Scan for the cell matching the given text and deliver its (x, y) coordinate at center. 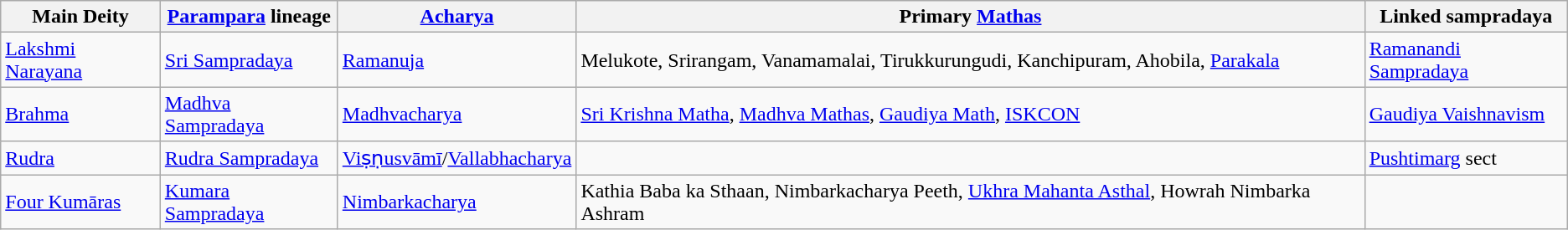
Pushtimarg sect (1466, 158)
Madhva Sampradaya (249, 114)
Viṣṇusvāmī/Vallabhacharya (457, 158)
Four Kumāras (80, 201)
Melukote, Srirangam, Vanamamalai, Tirukkurungudi, Kanchipuram, Ahobila, Parakala (970, 60)
Main Deity (80, 17)
Rudra (80, 158)
Primary Mathas (970, 17)
Gaudiya Vaishnavism (1466, 114)
Rudra Sampradaya (249, 158)
Kumara Sampradaya (249, 201)
Sri Krishna Matha, Madhva Mathas, Gaudiya Math, ISKCON (970, 114)
Sri Sampradaya (249, 60)
Acharya (457, 17)
Brahma (80, 114)
Madhvacharya (457, 114)
Parampara lineage (249, 17)
Ramanandi Sampradaya (1466, 60)
Ramanuja (457, 60)
Nimbarkacharya (457, 201)
Lakshmi Narayana (80, 60)
Linked sampradaya (1466, 17)
Kathia Baba ka Sthaan, Nimbarkacharya Peeth, Ukhra Mahanta Asthal, Howrah Nimbarka Ashram (970, 201)
